Detect which cell encompasses the target text, then output its (x, y) center coordinate. 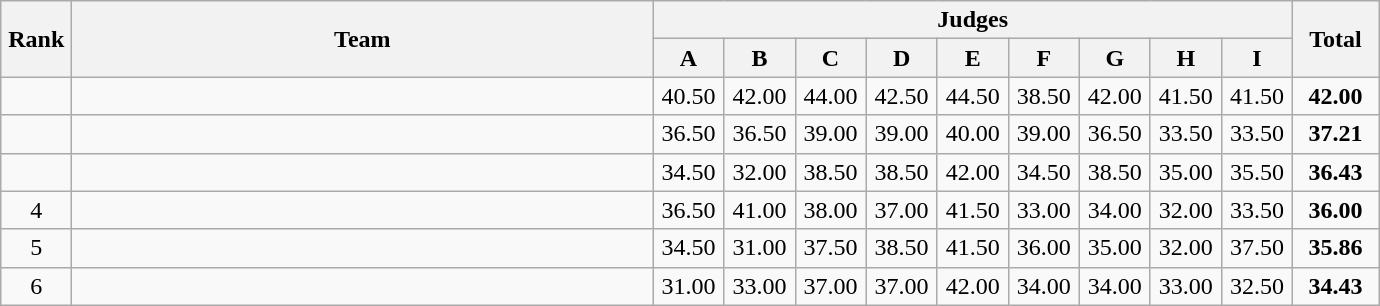
H (1186, 58)
D (902, 58)
F (1044, 58)
37.21 (1335, 134)
4 (36, 210)
38.00 (830, 210)
Judges (973, 20)
A (688, 58)
G (1114, 58)
44.50 (972, 96)
44.00 (830, 96)
36.43 (1335, 172)
34.43 (1335, 286)
35.86 (1335, 248)
5 (36, 248)
40.50 (688, 96)
B (760, 58)
6 (36, 286)
35.50 (1256, 172)
E (972, 58)
42.50 (902, 96)
32.50 (1256, 286)
Total (1335, 39)
Team (362, 39)
C (830, 58)
I (1256, 58)
Rank (36, 39)
41.00 (760, 210)
40.00 (972, 134)
